Pinpoint the cell where the given text exists, returning its [X, Y] midpoint coordinate. 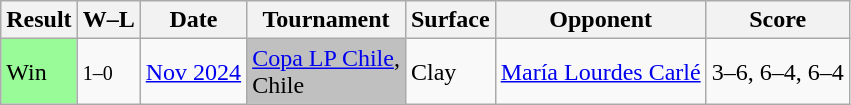
Date [193, 20]
Clay [450, 72]
Result [39, 20]
1–0 [108, 72]
Score [778, 20]
Win [39, 72]
Copa LP Chile, Chile [326, 72]
Opponent [600, 20]
W–L [108, 20]
3–6, 6–4, 6–4 [778, 72]
Tournament [326, 20]
Nov 2024 [193, 72]
Surface [450, 20]
María Lourdes Carlé [600, 72]
